Find where the given text appears and provide that cell's center as (X, Y) coordinate. 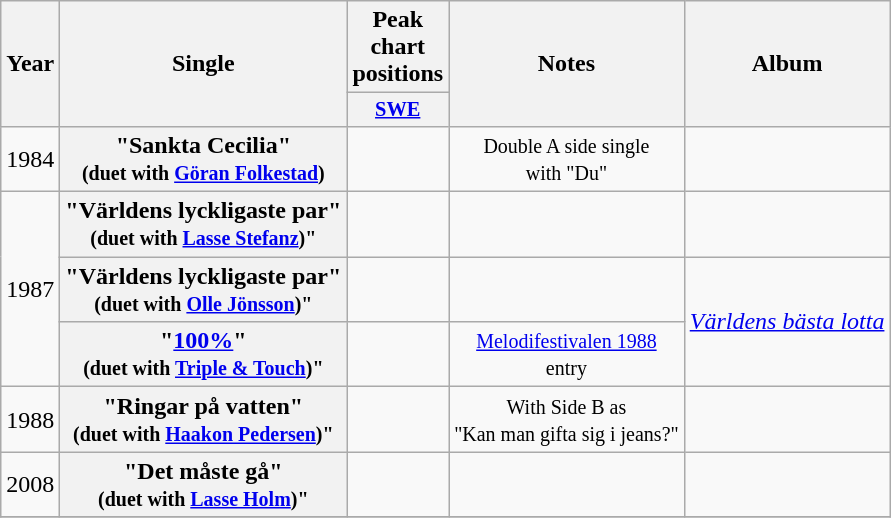
"Världens lyckligaste par" (duet with Lasse Stefanz)" (204, 224)
Single (204, 64)
Year (30, 64)
Peak chart positions (398, 47)
With Side B as"Kan man gifta sig i jeans?" (567, 420)
1988 (30, 420)
"100%" (duet with Triple & Touch)" (204, 354)
"Ringar på vatten" (duet with Haakon Pedersen)" (204, 420)
"Världens lyckligaste par" (duet with Olle Jönsson)" (204, 290)
1987 (30, 290)
Världens bästa lotta (787, 322)
Notes (567, 64)
"Det måste gå" (duet with Lasse Holm)" (204, 484)
Melodifestivalen 1988 entry (567, 354)
1984 (30, 158)
"Sankta Cecilia"(duet with Göran Folkestad) (204, 158)
Double A side single with "Du" (567, 158)
SWE (398, 110)
2008 (30, 484)
Album (787, 64)
